Capture the cell that displays the provided text and extract its [X, Y] central coordinate. 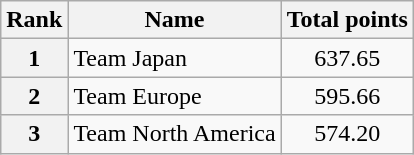
595.66 [347, 96]
Name [174, 20]
Rank [34, 20]
2 [34, 96]
Team Japan [174, 58]
3 [34, 134]
1 [34, 58]
Total points [347, 20]
Team Europe [174, 96]
Team North America [174, 134]
637.65 [347, 58]
574.20 [347, 134]
